Detect which cell encompasses the target text, then output its (X, Y) center coordinate. 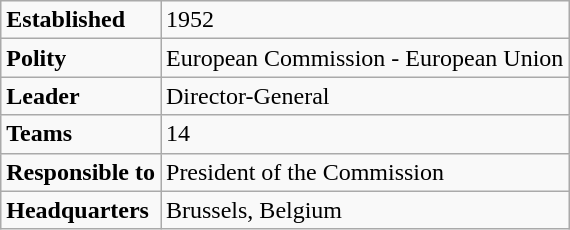
Responsible to (81, 172)
President of the Commission (364, 172)
Established (81, 20)
Headquarters (81, 210)
Polity (81, 58)
14 (364, 134)
Leader (81, 96)
Director-General (364, 96)
1952 (364, 20)
Brussels, Belgium (364, 210)
European Commission - European Union (364, 58)
Teams (81, 134)
